Detect which cell encompasses the target text, then output its [x, y] center coordinate. 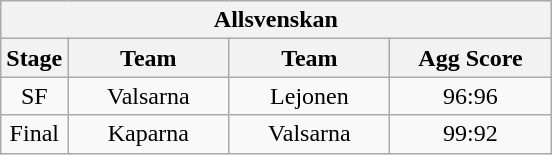
96:96 [470, 96]
SF [34, 96]
Agg Score [470, 58]
Lejonen [310, 96]
99:92 [470, 134]
Final [34, 134]
Kaparna [148, 134]
Stage [34, 58]
Allsvenskan [276, 20]
